Determine the [X, Y] coordinate at the center of the cell enclosing the given text.  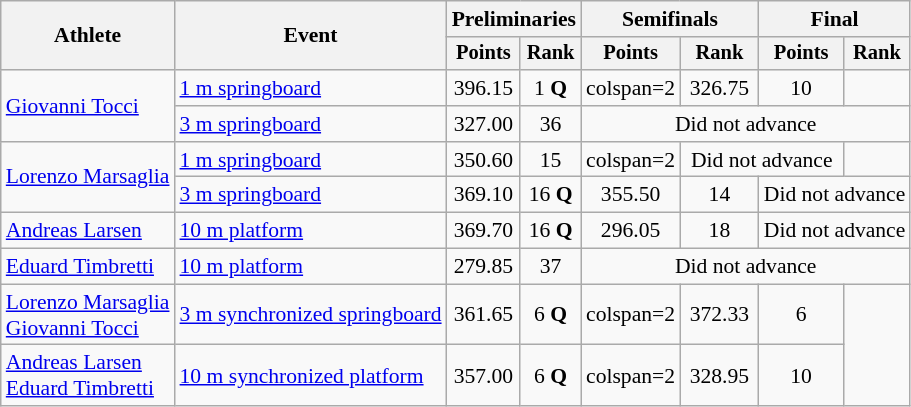
1 Q [550, 88]
Semifinals [670, 19]
361.65 [484, 314]
Giovanni Tocci [88, 106]
296.05 [630, 231]
328.95 [720, 376]
355.50 [630, 195]
10 m synchronized platform [311, 376]
36 [550, 124]
3 m synchronized springboard [311, 314]
Event [311, 36]
15 [550, 160]
Lorenzo Marsaglia [88, 178]
369.10 [484, 195]
Lorenzo MarsagliaGiovanni Tocci [88, 314]
357.00 [484, 376]
327.00 [484, 124]
Preliminaries [514, 19]
350.60 [484, 160]
Andreas LarsenEduard Timbretti [88, 376]
369.70 [484, 231]
Andreas Larsen [88, 231]
Eduard Timbretti [88, 267]
279.85 [484, 267]
Final [835, 19]
396.15 [484, 88]
14 [720, 195]
372.33 [720, 314]
37 [550, 267]
18 [720, 231]
326.75 [720, 88]
Athlete [88, 36]
6 [802, 314]
